Return (X, Y) of the center of cell containing provided text 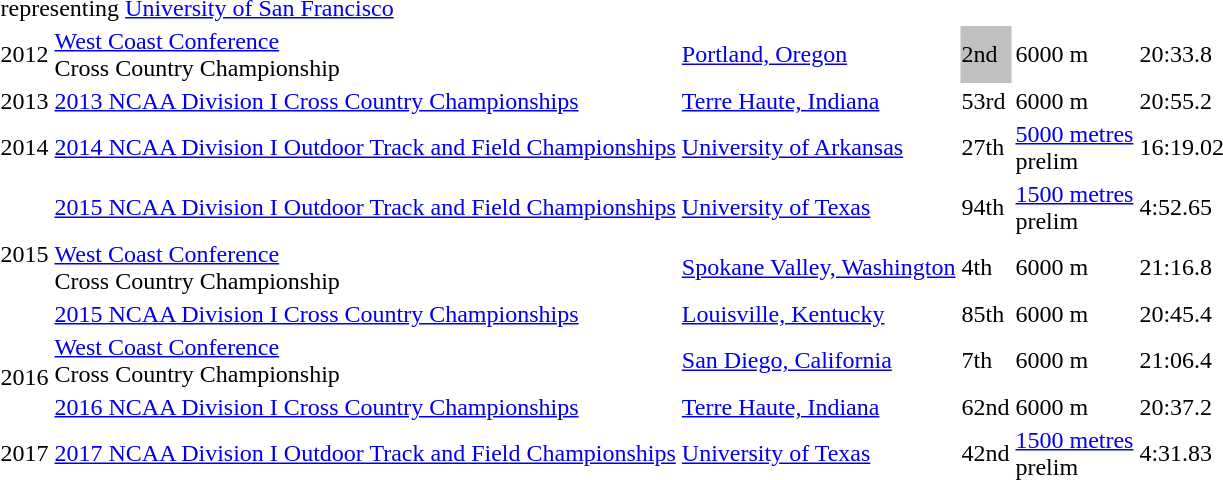
2015 NCAA Division I Cross Country Championships (365, 314)
53rd (986, 101)
62nd (986, 407)
4th (986, 268)
University of Texas (818, 208)
Portland, Oregon (818, 54)
Spokane Valley, Washington (818, 268)
University of Arkansas (818, 148)
27th (986, 148)
2014 NCAA Division I Outdoor Track and Field Championships (365, 148)
94th (986, 208)
2nd (986, 54)
1500 metresprelim (1074, 208)
2016 NCAA Division I Cross Country Championships (365, 407)
5000 metresprelim (1074, 148)
Louisville, Kentucky (818, 314)
2013 NCAA Division I Cross Country Championships (365, 101)
San Diego, California (818, 360)
2015 NCAA Division I Outdoor Track and Field Championships (365, 208)
7th (986, 360)
85th (986, 314)
